For the text-containing cell, return its midpoint in [x, y] coordinate format. 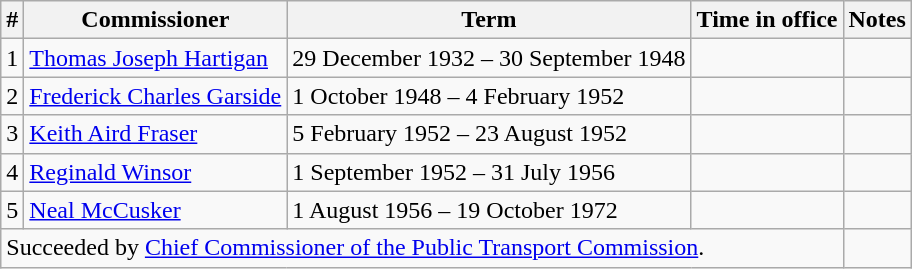
Time in office [767, 20]
2 [12, 96]
5 February 1952 – 23 August 1952 [489, 134]
# [12, 20]
Neal McCusker [156, 210]
1 August 1956 – 19 October 1972 [489, 210]
29 December 1932 – 30 September 1948 [489, 58]
1 October 1948 – 4 February 1952 [489, 96]
4 [12, 172]
Notes [877, 20]
Term [489, 20]
Reginald Winsor [156, 172]
Keith Aird Fraser [156, 134]
1 September 1952 – 31 July 1956 [489, 172]
1 [12, 58]
5 [12, 210]
3 [12, 134]
Succeeded by Chief Commissioner of the Public Transport Commission. [422, 248]
Frederick Charles Garside [156, 96]
Commissioner [156, 20]
Thomas Joseph Hartigan [156, 58]
